Search for the cell housing the specified text and yield its (x, y) center coordinate. 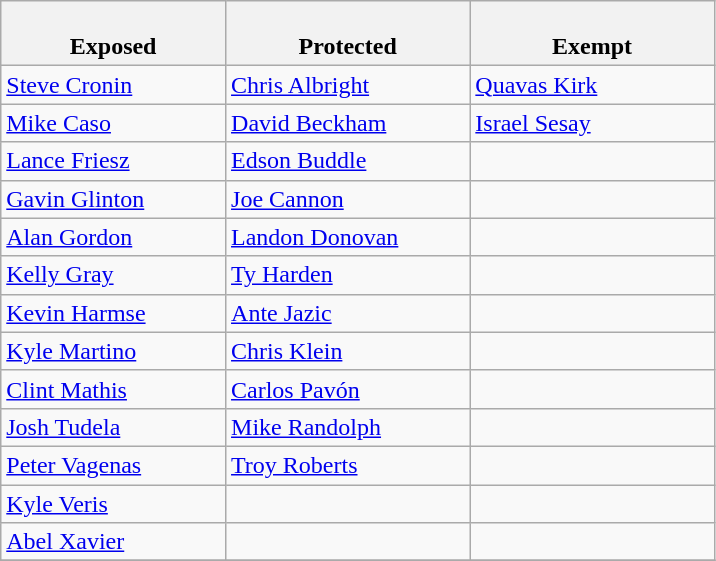
Alan Gordon (114, 237)
Landon Donovan (348, 237)
Steve Cronin (114, 85)
Edson Buddle (348, 161)
Clint Mathis (114, 389)
Kyle Martino (114, 351)
Ty Harden (348, 275)
Mike Randolph (348, 427)
Carlos Pavón (348, 389)
Kelly Gray (114, 275)
Exposed (114, 34)
Troy Roberts (348, 465)
David Beckham (348, 123)
Israel Sesay (592, 123)
Quavas Kirk (592, 85)
Chris Albright (348, 85)
Chris Klein (348, 351)
Peter Vagenas (114, 465)
Exempt (592, 34)
Joe Cannon (348, 199)
Kyle Veris (114, 503)
Josh Tudela (114, 427)
Ante Jazic (348, 313)
Lance Friesz (114, 161)
Kevin Harmse (114, 313)
Gavin Glinton (114, 199)
Abel Xavier (114, 542)
Protected (348, 34)
Mike Caso (114, 123)
